Provide the [X, Y] coordinate of the cell's center where the given text is located.  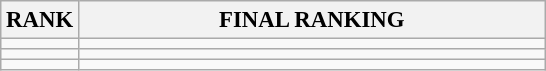
FINAL RANKING [312, 20]
RANK [40, 20]
